Pinpoint the cell where the given text exists, returning its (X, Y) midpoint coordinate. 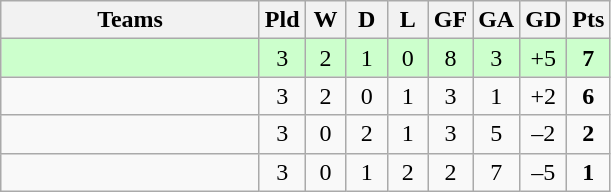
Pld (282, 20)
W (326, 20)
–2 (544, 134)
Pts (588, 20)
GD (544, 20)
GA (496, 20)
+5 (544, 58)
8 (450, 58)
+2 (544, 96)
L (408, 20)
D (366, 20)
5 (496, 134)
–5 (544, 172)
GF (450, 20)
6 (588, 96)
Teams (130, 20)
